Identify which cell holds the provided text, then report its [X, Y] central coordinate. 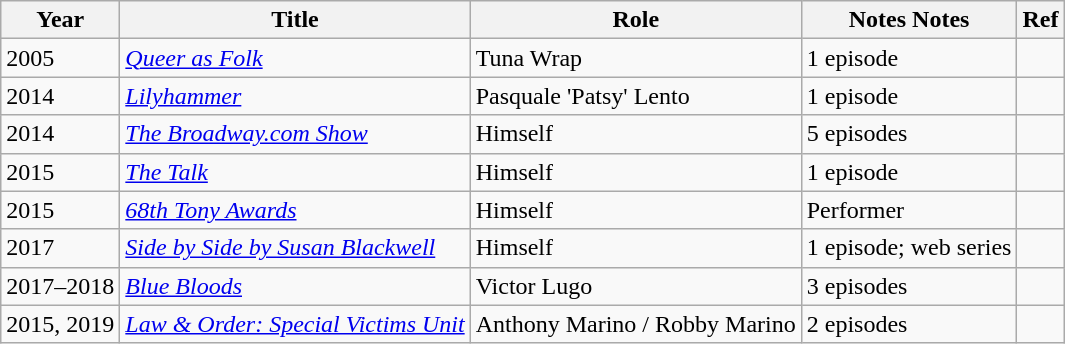
2005 [60, 58]
68th Tony Awards [295, 210]
Title [295, 20]
Notes Notes [909, 20]
The Broadway.com Show [295, 134]
5 episodes [909, 134]
Year [60, 20]
2015, 2019 [60, 324]
Role [636, 20]
Anthony Marino / Robby Marino [636, 324]
Lilyhammer [295, 96]
Blue Bloods [295, 286]
Tuna Wrap [636, 58]
Performer [909, 210]
The Talk [295, 172]
2017 [60, 248]
Victor Lugo [636, 286]
Queer as Folk [295, 58]
Law & Order: Special Victims Unit [295, 324]
2 episodes [909, 324]
Ref [1040, 20]
Pasquale 'Patsy' Lento [636, 96]
1 episode; web series [909, 248]
2017–2018 [60, 286]
Side by Side by Susan Blackwell [295, 248]
3 episodes [909, 286]
